Locate the cell with the specified text and output its (x, y) center coordinate. 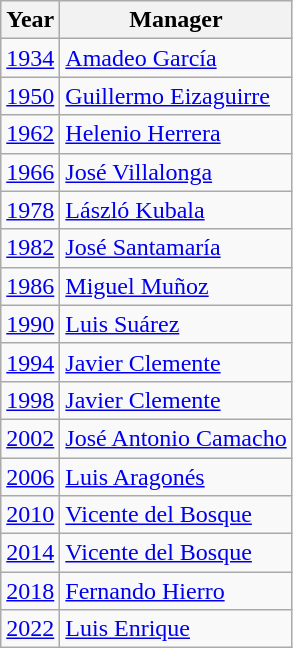
2006 (30, 477)
José Santamaría (176, 248)
László Kubala (176, 210)
2022 (30, 629)
Luis Suárez (176, 324)
2010 (30, 515)
Fernando Hierro (176, 591)
1982 (30, 248)
José Villalonga (176, 172)
2014 (30, 553)
1986 (30, 286)
José Antonio Camacho (176, 438)
1934 (30, 58)
Guillermo Eizaguirre (176, 96)
1978 (30, 210)
1966 (30, 172)
Year (30, 20)
Helenio Herrera (176, 134)
Manager (176, 20)
Miguel Muñoz (176, 286)
1950 (30, 96)
Amadeo García (176, 58)
1962 (30, 134)
Luis Aragonés (176, 477)
2002 (30, 438)
1994 (30, 362)
2018 (30, 591)
Luis Enrique (176, 629)
1998 (30, 400)
1990 (30, 324)
